Determine the [X, Y] coordinate at the center of the cell enclosing the given text.  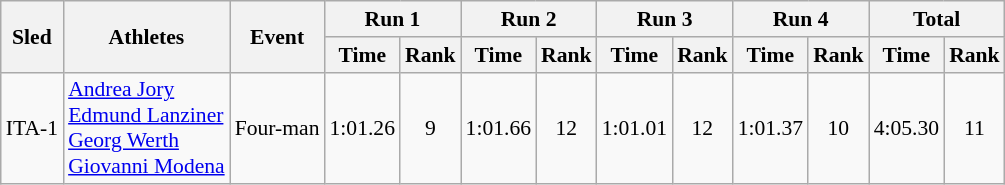
Total [937, 19]
Run 2 [529, 19]
4:05.30 [906, 128]
1:01.01 [634, 128]
ITA-1 [32, 128]
Andrea JoryEdmund LanzinerGeorg WerthGiovanni Modena [146, 128]
Athletes [146, 36]
Sled [32, 36]
Run 4 [801, 19]
1:01.26 [362, 128]
Four-man [278, 128]
Event [278, 36]
11 [974, 128]
10 [838, 128]
Run 1 [393, 19]
Run 3 [665, 19]
1:01.66 [498, 128]
1:01.37 [770, 128]
9 [430, 128]
